Find where the given text appears and provide that cell's center as (x, y) coordinate. 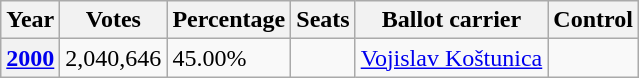
45.00% (229, 58)
2000 (30, 58)
Vojislav Koštunica (452, 58)
Votes (114, 20)
Ballot carrier (452, 20)
Seats (323, 20)
2,040,646 (114, 58)
Year (30, 20)
Control (594, 20)
Percentage (229, 20)
